For the text-containing cell, return its midpoint in [x, y] coordinate format. 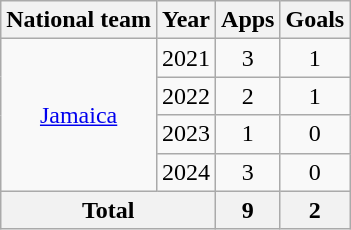
Jamaica [79, 115]
2022 [186, 96]
2021 [186, 58]
Apps [248, 20]
2024 [186, 172]
Goals [315, 20]
9 [248, 210]
National team [79, 20]
Total [108, 210]
Year [186, 20]
2023 [186, 134]
